Scan for the cell matching the given text and deliver its (X, Y) coordinate at center. 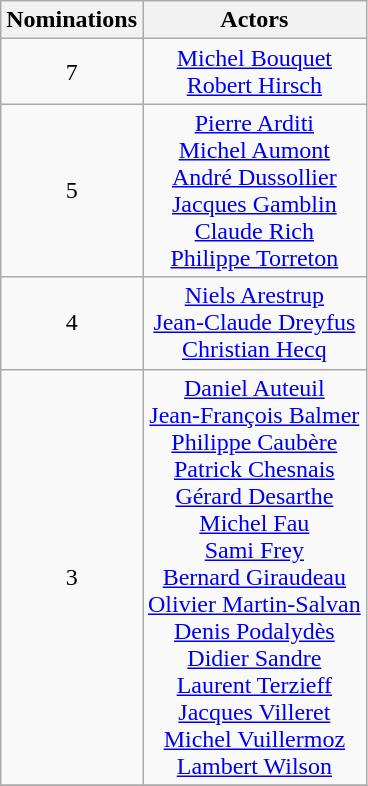
4 (72, 323)
Michel BouquetRobert Hirsch (254, 72)
5 (72, 190)
Actors (254, 20)
Nominations (72, 20)
Niels ArestrupJean-Claude DreyfusChristian Hecq (254, 323)
7 (72, 72)
Pierre ArditiMichel AumontAndré DussollierJacques GamblinClaude RichPhilippe Torreton (254, 190)
3 (72, 577)
